Determine the [X, Y] coordinate at the center of the cell enclosing the given text.  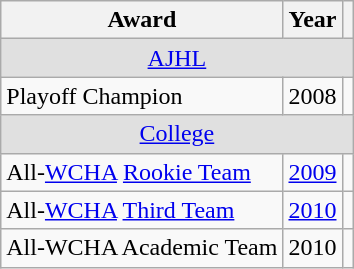
All-WCHA Academic Team [142, 248]
2009 [312, 172]
Playoff Champion [142, 96]
Award [142, 20]
College [177, 134]
Year [312, 20]
All-WCHA Third Team [142, 210]
2008 [312, 96]
AJHL [177, 58]
All-WCHA Rookie Team [142, 172]
